Return [X, Y] of the center of cell containing provided text 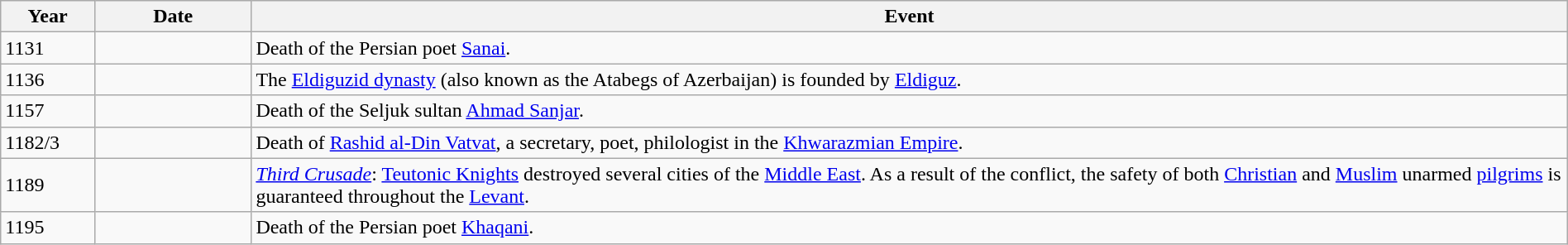
Death of Rashid al-Din Vatvat, a secretary, poet, philologist in the Khwarazmian Empire. [910, 142]
Date [172, 17]
1195 [48, 228]
Death of the Persian poet Khaqani. [910, 228]
1131 [48, 48]
The Eldiguzid dynasty (also known as the Atabegs of Azerbaijan) is founded by Eldiguz. [910, 79]
1189 [48, 185]
Death of the Persian poet Sanai. [910, 48]
Event [910, 17]
1182/3 [48, 142]
1136 [48, 79]
Year [48, 17]
1157 [48, 111]
Death of the Seljuk sultan Ahmad Sanjar. [910, 111]
